Extract the (X, Y) coordinate from the center of the cell holding the provided text.  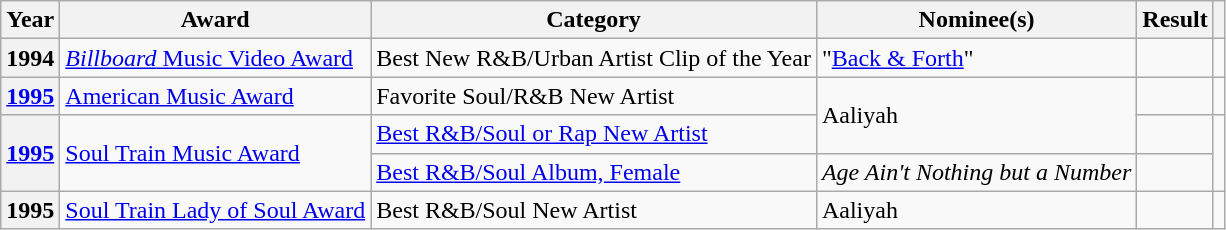
1994 (30, 58)
Best R&B/Soul or Rap New Artist (594, 134)
Best New R&B/Urban Artist Clip of the Year (594, 58)
Best R&B/Soul Album, Female (594, 172)
Billboard Music Video Award (216, 58)
Soul Train Lady of Soul Award (216, 210)
Favorite Soul/R&B New Artist (594, 96)
Nominee(s) (976, 20)
Result (1175, 20)
Award (216, 20)
Category (594, 20)
Age Ain't Nothing but a Number (976, 172)
American Music Award (216, 96)
Year (30, 20)
"Back & Forth" (976, 58)
Soul Train Music Award (216, 153)
Best R&B/Soul New Artist (594, 210)
